Find where the given text appears and provide that cell's center as [x, y] coordinate. 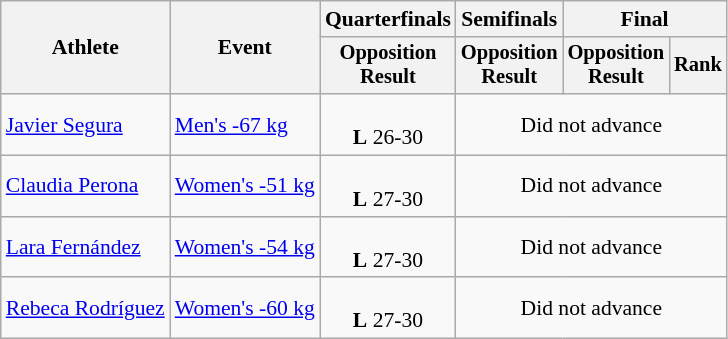
Javier Segura [86, 124]
Quarterfinals [388, 19]
Men's -67 kg [245, 124]
Women's -60 kg [245, 308]
Rebeca Rodríguez [86, 308]
Athlete [86, 48]
Rank [698, 66]
Women's -51 kg [245, 186]
Final [645, 19]
Lara Fernández [86, 248]
L 26-30 [388, 124]
Semifinals [510, 19]
Women's -54 kg [245, 248]
Event [245, 48]
Claudia Perona [86, 186]
